Identify which cell holds the provided text, then report its (x, y) central coordinate. 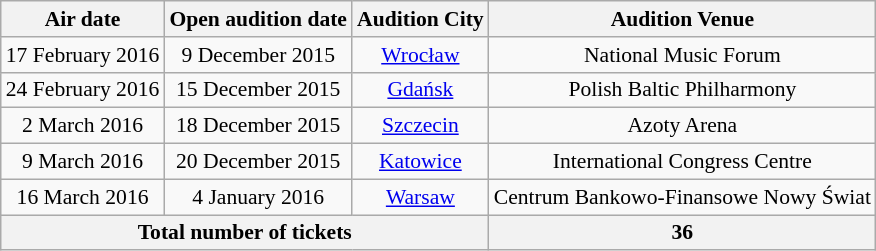
Szczecin (420, 126)
Air date (83, 19)
Gdańsk (420, 90)
Katowice (420, 162)
Polish Baltic Philharmony (682, 90)
Warsaw (420, 197)
Total number of tickets (245, 233)
16 March 2016 (83, 197)
National Music Forum (682, 55)
2 March 2016 (83, 126)
9 December 2015 (258, 55)
Wrocław (420, 55)
Open audition date (258, 19)
4 January 2016 (258, 197)
9 March 2016 (83, 162)
24 February 2016 (83, 90)
Audition City (420, 19)
20 December 2015 (258, 162)
17 February 2016 (83, 55)
36 (682, 233)
Azoty Arena (682, 126)
Centrum Bankowo-Finansowe Nowy Świat (682, 197)
Audition Venue (682, 19)
International Congress Centre (682, 162)
15 December 2015 (258, 90)
18 December 2015 (258, 126)
